Capture the cell that displays the provided text and extract its [x, y] central coordinate. 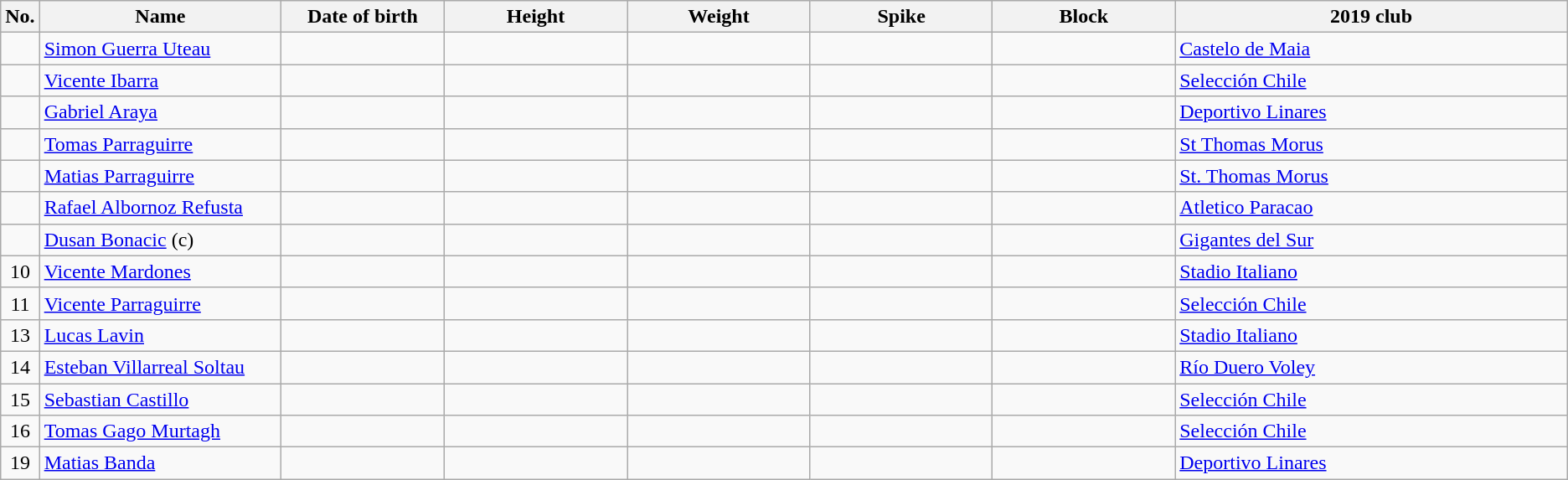
Weight [719, 17]
14 [20, 367]
13 [20, 335]
Vicente Parraguirre [160, 303]
Gabriel Araya [160, 112]
Tomas Gago Murtagh [160, 431]
Tomas Parraguirre [160, 144]
Lucas Lavin [160, 335]
Atletico Paracao [1372, 208]
Spike [901, 17]
Rafael Albornoz Refusta [160, 208]
Block [1084, 17]
15 [20, 400]
St. Thomas Morus [1372, 176]
Sebastian Castillo [160, 400]
Name [160, 17]
Matias Banda [160, 463]
Vicente Mardones [160, 271]
19 [20, 463]
Simon Guerra Uteau [160, 49]
10 [20, 271]
2019 club [1372, 17]
Dusan Bonacic (c) [160, 240]
16 [20, 431]
St Thomas Morus [1372, 144]
Gigantes del Sur [1372, 240]
Río Duero Voley [1372, 367]
Date of birth [364, 17]
Castelo de Maia [1372, 49]
Esteban Villarreal Soltau [160, 367]
Matias Parraguirre [160, 176]
Vicente Ibarra [160, 80]
Height [535, 17]
11 [20, 303]
No. [20, 17]
